Locate the cell with the specified text and output its (X, Y) center coordinate. 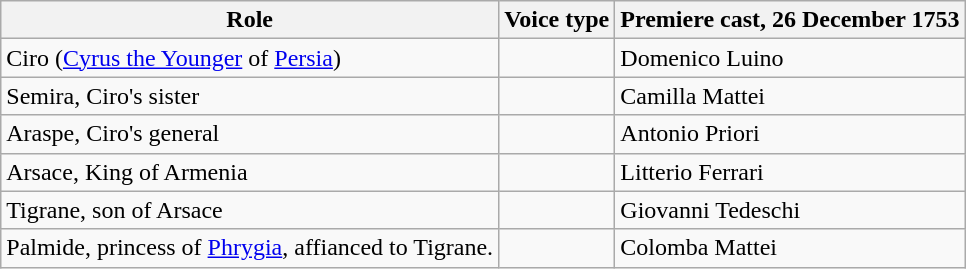
Litterio Ferrari (790, 172)
Domenico Luino (790, 58)
Giovanni Tedeschi (790, 210)
Ciro (Cyrus the Younger of Persia) (250, 58)
Araspe, Ciro's general (250, 134)
Palmide, princess of Phrygia, affianced to Tigrane. (250, 248)
Tigrane, son of Arsace (250, 210)
Premiere cast, 26 December 1753 (790, 20)
Camilla Mattei (790, 96)
Semira, Ciro's sister (250, 96)
Role (250, 20)
Arsace, King of Armenia (250, 172)
Antonio Priori (790, 134)
Colomba Mattei (790, 248)
Voice type (557, 20)
